Search for the cell housing the specified text and yield its (x, y) center coordinate. 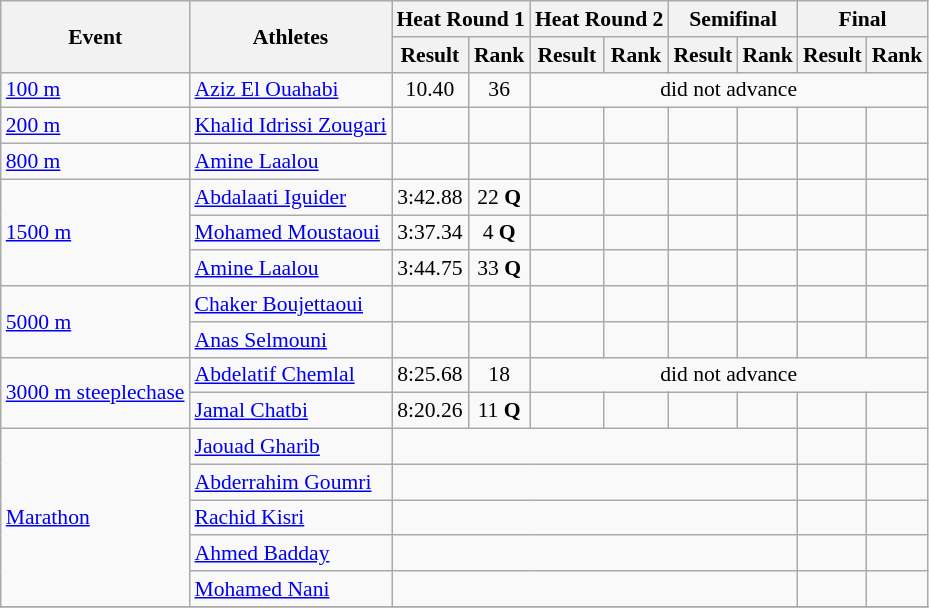
Jaouad Gharib (291, 447)
Abdelatif Chemlal (291, 375)
3:37.34 (430, 233)
Semifinal (732, 19)
Mohamed Nani (291, 589)
3000 m steeplechase (96, 392)
Aziz El Ouahabi (291, 90)
100 m (96, 90)
10.40 (430, 90)
200 m (96, 126)
Abdalaati Iguider (291, 197)
Jamal Chatbi (291, 411)
36 (499, 90)
Abderrahim Goumri (291, 482)
Mohamed Moustaoui (291, 233)
11 Q (499, 411)
22 Q (499, 197)
Anas Selmouni (291, 340)
Event (96, 36)
1500 m (96, 232)
3:44.75 (430, 269)
Ahmed Badday (291, 554)
18 (499, 375)
Rachid Kisri (291, 518)
8:25.68 (430, 375)
33 Q (499, 269)
Chaker Boujettaoui (291, 304)
Khalid Idrissi Zougari (291, 126)
Heat Round 2 (599, 19)
Marathon (96, 518)
Athletes (291, 36)
Heat Round 1 (461, 19)
Final (862, 19)
800 m (96, 162)
5000 m (96, 322)
4 Q (499, 233)
3:42.88 (430, 197)
8:20.26 (430, 411)
